Output the (X, Y) coordinate of the center of the cell containing the given text.  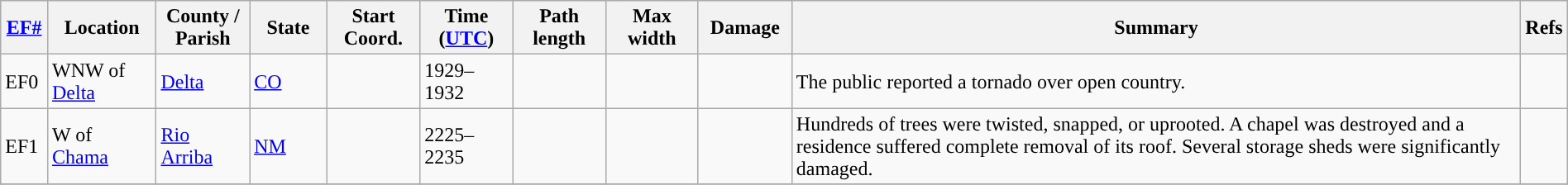
Time (UTC) (466, 28)
EF0 (25, 81)
Refs (1545, 28)
Rio Arriba (203, 146)
CO (289, 81)
Damage (744, 28)
The public reported a tornado over open country. (1156, 81)
Max width (652, 28)
1929–1932 (466, 81)
Delta (203, 81)
Summary (1156, 28)
NM (289, 146)
2225–2235 (466, 146)
Start Coord. (374, 28)
Location (101, 28)
EF# (25, 28)
W of Chama (101, 146)
Path length (559, 28)
State (289, 28)
EF1 (25, 146)
County / Parish (203, 28)
WNW of Delta (101, 81)
